Detect which cell encompasses the target text, then output its [x, y] center coordinate. 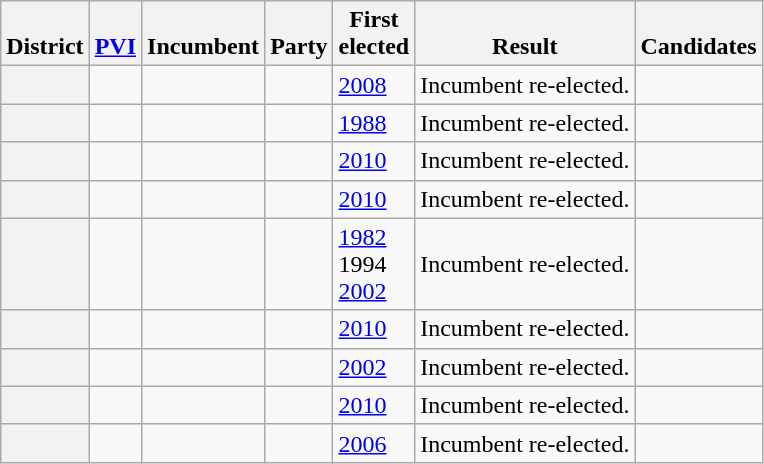
19821994 2002 [374, 264]
2002 [374, 367]
PVI [115, 34]
District [45, 34]
Party [299, 34]
1988 [374, 123]
Incumbent [204, 34]
Candidates [698, 34]
2008 [374, 85]
2006 [374, 443]
Result [525, 34]
Firstelected [374, 34]
